Determine the (X, Y) coordinate at the center of the cell enclosing the given text.  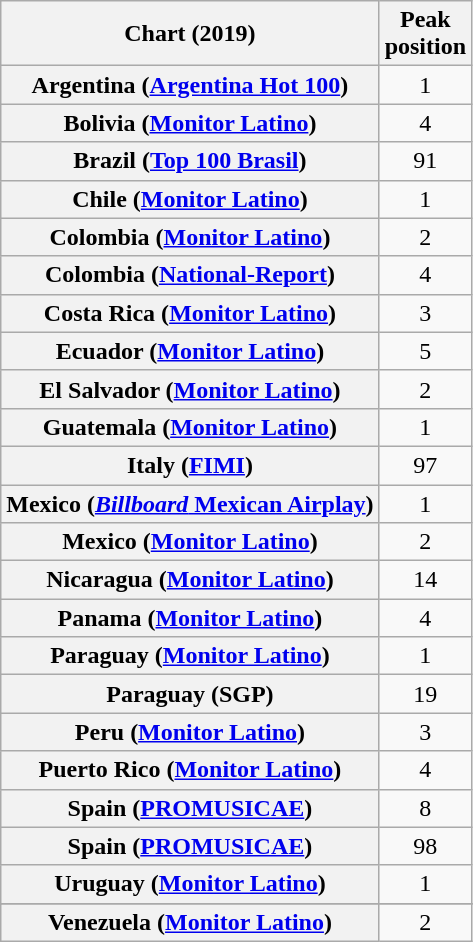
Colombia (National-Report) (190, 275)
Costa Rica (Monitor Latino) (190, 313)
Brazil (Top 100 Brasil) (190, 161)
Italy (FIMI) (190, 465)
Nicaragua (Monitor Latino) (190, 580)
Chart (2019) (190, 34)
Venezuela (Monitor Latino) (190, 922)
Paraguay (Monitor Latino) (190, 656)
Uruguay (Monitor Latino) (190, 884)
97 (425, 465)
Colombia (Monitor Latino) (190, 237)
Paraguay (SGP) (190, 694)
91 (425, 161)
5 (425, 351)
98 (425, 846)
Peakposition (425, 34)
El Salvador (Monitor Latino) (190, 389)
Ecuador (Monitor Latino) (190, 351)
Puerto Rico (Monitor Latino) (190, 770)
Peru (Monitor Latino) (190, 732)
14 (425, 580)
Chile (Monitor Latino) (190, 199)
8 (425, 808)
Guatemala (Monitor Latino) (190, 427)
Panama (Monitor Latino) (190, 618)
Bolivia (Monitor Latino) (190, 123)
Argentina (Argentina Hot 100) (190, 85)
19 (425, 694)
Mexico (Billboard Mexican Airplay) (190, 503)
Mexico (Monitor Latino) (190, 542)
